Identify which cell holds the provided text, then report its [X, Y] central coordinate. 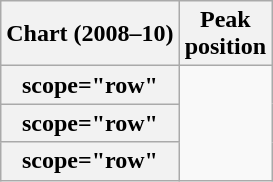
Chart (2008–10) [90, 34]
Peakposition [225, 34]
